Return the (X, Y) coordinate for the center point of the cell that contains the specified text.  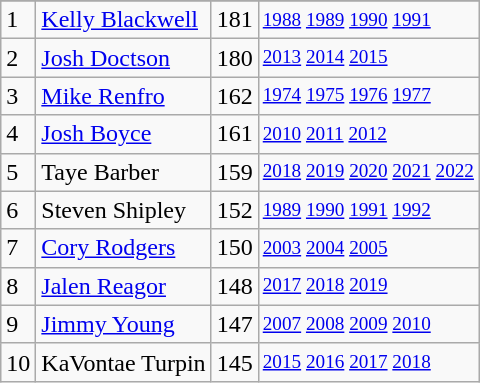
161 (234, 134)
Jimmy Young (124, 324)
181 (234, 20)
2 (18, 58)
1974 1975 1976 1977 (368, 96)
1 (18, 20)
8 (18, 286)
147 (234, 324)
2010 2011 2012 (368, 134)
6 (18, 210)
4 (18, 134)
Josh Doctson (124, 58)
Cory Rodgers (124, 248)
Mike Renfro (124, 96)
3 (18, 96)
152 (234, 210)
KaVontae Turpin (124, 362)
1989 1990 1991 1992 (368, 210)
7 (18, 248)
Steven Shipley (124, 210)
150 (234, 248)
Jalen Reagor (124, 286)
148 (234, 286)
2013 2014 2015 (368, 58)
2015 2016 2017 2018 (368, 362)
Josh Boyce (124, 134)
2018 2019 2020 2021 2022 (368, 172)
145 (234, 362)
10 (18, 362)
9 (18, 324)
Kelly Blackwell (124, 20)
2017 2018 2019 (368, 286)
2003 2004 2005 (368, 248)
Taye Barber (124, 172)
159 (234, 172)
180 (234, 58)
2007 2008 2009 2010 (368, 324)
1988 1989 1990 1991 (368, 20)
162 (234, 96)
5 (18, 172)
